Identify which cell holds the provided text, then report its [X, Y] central coordinate. 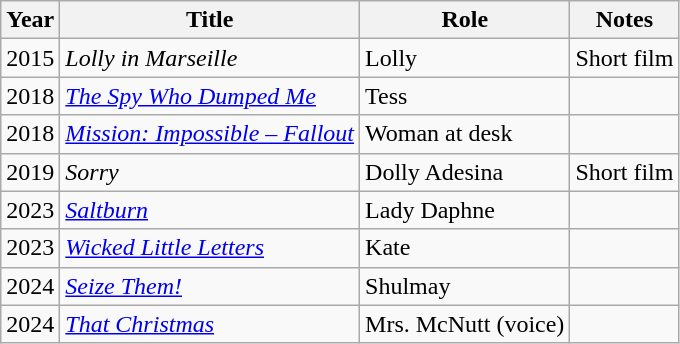
Tess [465, 96]
Woman at desk [465, 134]
Saltburn [210, 210]
Year [30, 20]
Wicked Little Letters [210, 248]
The Spy Who Dumped Me [210, 96]
Mrs. McNutt (voice) [465, 324]
Kate [465, 248]
Seize Them! [210, 286]
2019 [30, 172]
Role [465, 20]
Notes [624, 20]
Sorry [210, 172]
Title [210, 20]
Lady Daphne [465, 210]
That Christmas [210, 324]
Dolly Adesina [465, 172]
Lolly in Marseille [210, 58]
Mission: Impossible – Fallout [210, 134]
2015 [30, 58]
Lolly [465, 58]
Shulmay [465, 286]
